Identify which cell holds the provided text, then report its [X, Y] central coordinate. 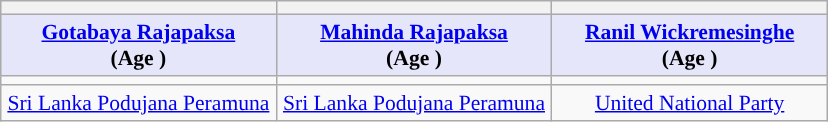
United National Party [690, 104]
Mahinda Rajapaksa(Age ) [414, 44]
Gotabaya Rajapaksa(Age ) [139, 44]
Ranil Wickremesinghe(Age ) [690, 44]
